Locate the cell with the specified text and output its (x, y) center coordinate. 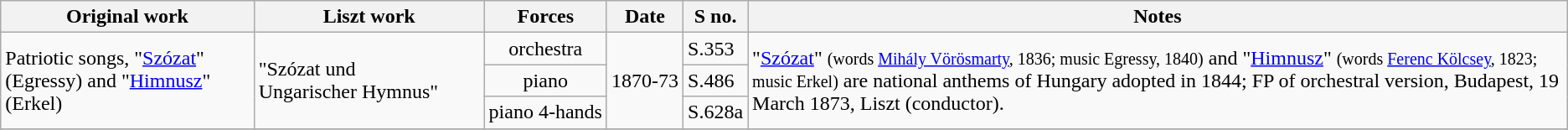
S.353 (715, 49)
piano (545, 81)
Patriotic songs, "Szózat" (Egressy) and "Himnusz" (Erkel) (127, 81)
Date (645, 17)
orchestra (545, 49)
Notes (1158, 17)
S.486 (715, 81)
1870‑73 (645, 81)
S.628a (715, 112)
Forces (545, 17)
Original work (127, 17)
Liszt work (369, 17)
piano 4‑hands (545, 112)
S no. (715, 17)
"Szózat und Ungarischer Hymnus" (369, 81)
